Search for the cell housing the specified text and yield its [X, Y] center coordinate. 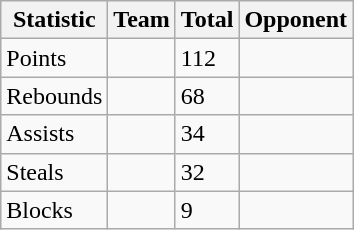
Team [142, 20]
34 [207, 134]
Statistic [54, 20]
112 [207, 58]
Blocks [54, 210]
Rebounds [54, 96]
Points [54, 58]
Steals [54, 172]
9 [207, 210]
32 [207, 172]
Opponent [296, 20]
Assists [54, 134]
68 [207, 96]
Total [207, 20]
